Locate the cell with the specified text and output its (x, y) center coordinate. 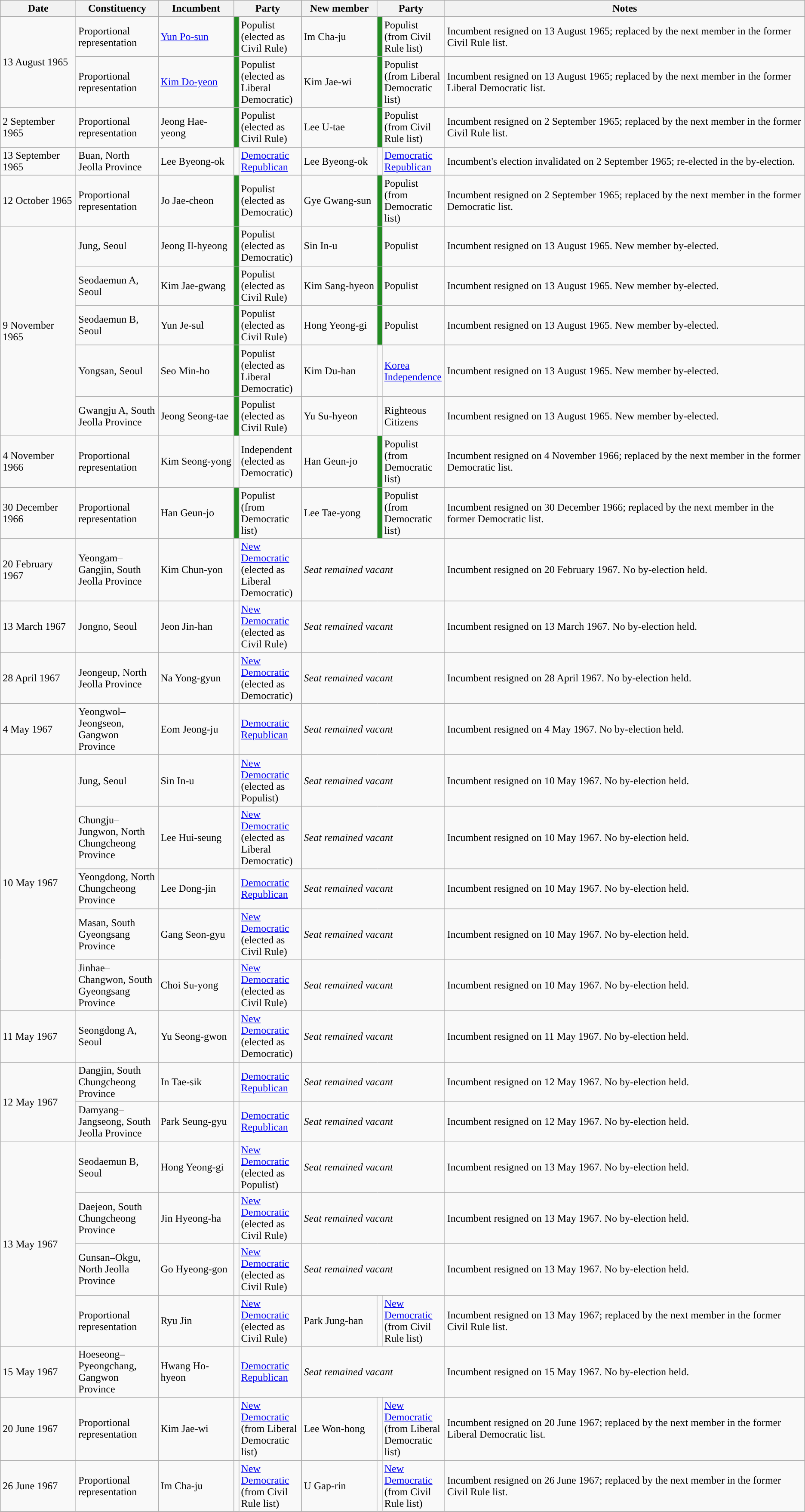
Incumbent resigned on 13 March 1967. No by-election held. (624, 627)
Buan, North Jeolla Province (117, 161)
Korea Independence (413, 371)
10 May 1967 (38, 883)
Damyang–Jangseong, South Jeolla Province (117, 1121)
26 June 1967 (38, 1486)
Yun Po-sun (196, 37)
9 November 1965 (38, 331)
Seongdong A, Seoul (117, 1037)
Lee Tae-yong (339, 513)
Dangjin, South Chungcheong Province (117, 1082)
30 December 1966 (38, 513)
Jeon Jin-han (196, 627)
Populist (from Liberal Democratic list) (413, 82)
Daejeon, South Chungcheong Province (117, 1218)
13 August 1965 (38, 62)
Go Hyeong-gon (196, 1269)
20 February 1967 (38, 570)
Jeong Hae-yeong (196, 127)
12 October 1965 (38, 200)
Lee U-tae (339, 127)
Choi Su-yong (196, 985)
Yeongwol–Jeongseon, Gangwon Province (117, 730)
Jeongeup, North Jeolla Province (117, 678)
Incumbent resigned on 20 June 1967; replaced by the next member in the former Liberal Democratic list. (624, 1429)
Eom Jeong-ju (196, 730)
Kim Du-han (339, 371)
Yeongdong, North Chungcheong Province (117, 889)
Incumbent resigned on 30 December 1966; replaced by the next member in the former Democratic list. (624, 513)
4 May 1967 (38, 730)
Chungju–Jungwon, North Chungcheong Province (117, 838)
In Tae-sik (196, 1082)
Hwang Ho-hyeon (196, 1372)
Incumbent resigned on 28 April 1967. No by-election held. (624, 678)
Incumbent's election invalidated on 2 September 1965; re-elected in the by-election. (624, 161)
Kim Do-yeon (196, 82)
13 May 1967 (38, 1244)
Jo Jae-cheon (196, 200)
Gwangju A, South Jeolla Province (117, 416)
Hoeseong–Pyeongchang, Gangwon Province (117, 1372)
Jongno, Seoul (117, 627)
Incumbent resigned on 20 February 1967. No by-election held. (624, 570)
Lee Dong-jin (196, 889)
11 May 1967 (38, 1037)
Incumbent resigned on 13 August 1965; replaced by the next member in the former Civil Rule list. (624, 37)
Date (38, 9)
Incumbent resigned on 26 June 1967; replaced by the next member in the former Civil Rule list. (624, 1486)
Incumbent resigned on 2 September 1965; replaced by the next member in the former Democratic list. (624, 200)
Jeong Seong-tae (196, 416)
Kim Jae-gwang (196, 286)
Incumbent (196, 9)
Kim Chun-yon (196, 570)
Incumbent resigned on 15 May 1967. No by-election held. (624, 1372)
U Gap-rin (339, 1486)
New member (339, 9)
Incumbent resigned on 13 May 1967; replaced by the next member in the former Civil Rule list. (624, 1321)
Masan, South Gyeongsang Province (117, 934)
Jin Hyeong-ha (196, 1218)
Incumbent resigned on 4 May 1967. No by-election held. (624, 730)
20 June 1967 (38, 1429)
Incumbent resigned on 4 November 1966; replaced by the next member in the former Democratic list. (624, 461)
Yun Je-sul (196, 325)
13 September 1965 (38, 161)
Kim Sang-hyeon (339, 286)
Gye Gwang-sun (339, 200)
Ryu Jin (196, 1321)
Lee Won-hong (339, 1429)
Incumbent resigned on 2 September 1965; replaced by the next member in the former Civil Rule list. (624, 127)
12 May 1967 (38, 1102)
Yeongam–Gangjin, South Jeolla Province (117, 570)
Yongsan, Seoul (117, 371)
Independent (elected as Democratic) (270, 461)
Constituency (117, 9)
Seo Min-ho (196, 371)
Yu Seong-gwon (196, 1037)
Park Jung-han (339, 1321)
Seodaemun A, Seoul (117, 286)
Kim Seong-yong (196, 461)
Park Seung-gyu (196, 1121)
Lee Hui-seung (196, 838)
4 November 1966 (38, 461)
Gang Seon-gyu (196, 934)
28 April 1967 (38, 678)
Incumbent resigned on 11 May 1967. No by-election held. (624, 1037)
Gunsan–Okgu, North Jeolla Province (117, 1269)
15 May 1967 (38, 1372)
Na Yong-gyun (196, 678)
13 March 1967 (38, 627)
Notes (624, 9)
Yu Su-hyeon (339, 416)
Jinhae–Changwon, South Gyeongsang Province (117, 985)
Incumbent resigned on 13 August 1965; replaced by the next member in the former Liberal Democratic list. (624, 82)
Jeong Il-hyeong (196, 246)
2 September 1965 (38, 127)
Righteous Citizens (413, 416)
